Return the (x, y) coordinate for the center point of the cell that contains the specified text.  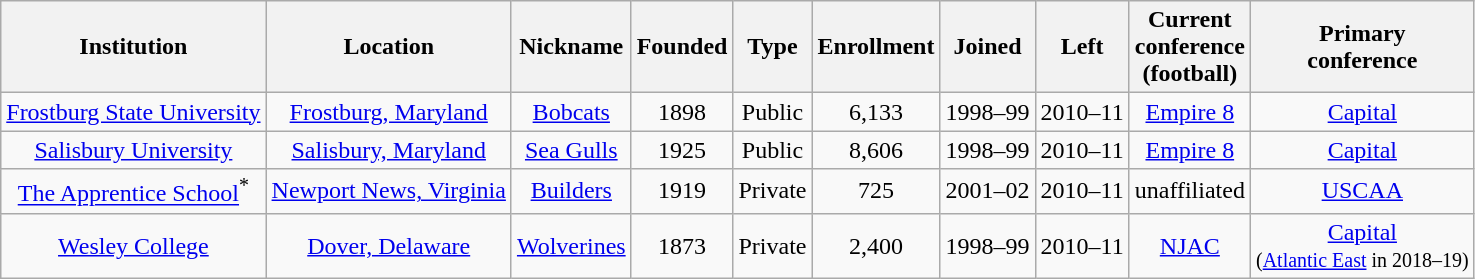
Currentconference(football) (1190, 47)
The Apprentice School* (134, 192)
Salisbury, Maryland (388, 150)
Nickname (571, 47)
Enrollment (876, 47)
6,133 (876, 112)
Frostburg State University (134, 112)
Founded (682, 47)
Institution (134, 47)
1919 (682, 192)
Location (388, 47)
Bobcats (571, 112)
Left (1082, 47)
Wolverines (571, 246)
Salisbury University (134, 150)
Sea Gulls (571, 150)
Capital(Atlantic East in 2018–19) (1362, 246)
Dover, Delaware (388, 246)
Frostburg, Maryland (388, 112)
2001–02 (988, 192)
2,400 (876, 246)
8,606 (876, 150)
Builders (571, 192)
NJAC (1190, 246)
Type (772, 47)
725 (876, 192)
1873 (682, 246)
Primaryconference (1362, 47)
Wesley College (134, 246)
Newport News, Virginia (388, 192)
1925 (682, 150)
USCAA (1362, 192)
Joined (988, 47)
1898 (682, 112)
unaffiliated (1190, 192)
